Return [X, Y] of the center of cell containing provided text 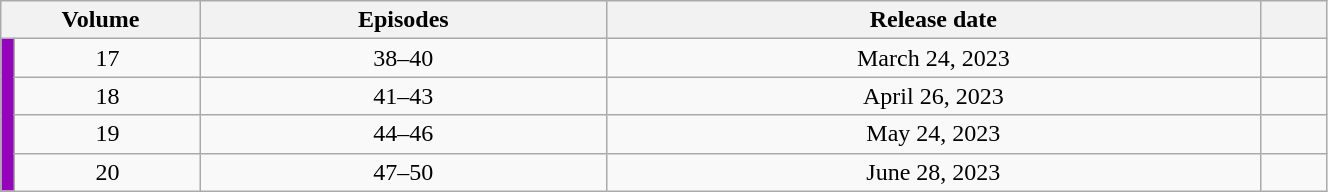
April 26, 2023 [934, 96]
18 [108, 96]
20 [108, 172]
June 28, 2023 [934, 172]
38–40 [403, 58]
Episodes [403, 20]
May 24, 2023 [934, 134]
44–46 [403, 134]
Release date [934, 20]
47–50 [403, 172]
March 24, 2023 [934, 58]
Volume [100, 20]
41–43 [403, 96]
17 [108, 58]
19 [108, 134]
